Find where the given text appears and provide that cell's center as (x, y) coordinate. 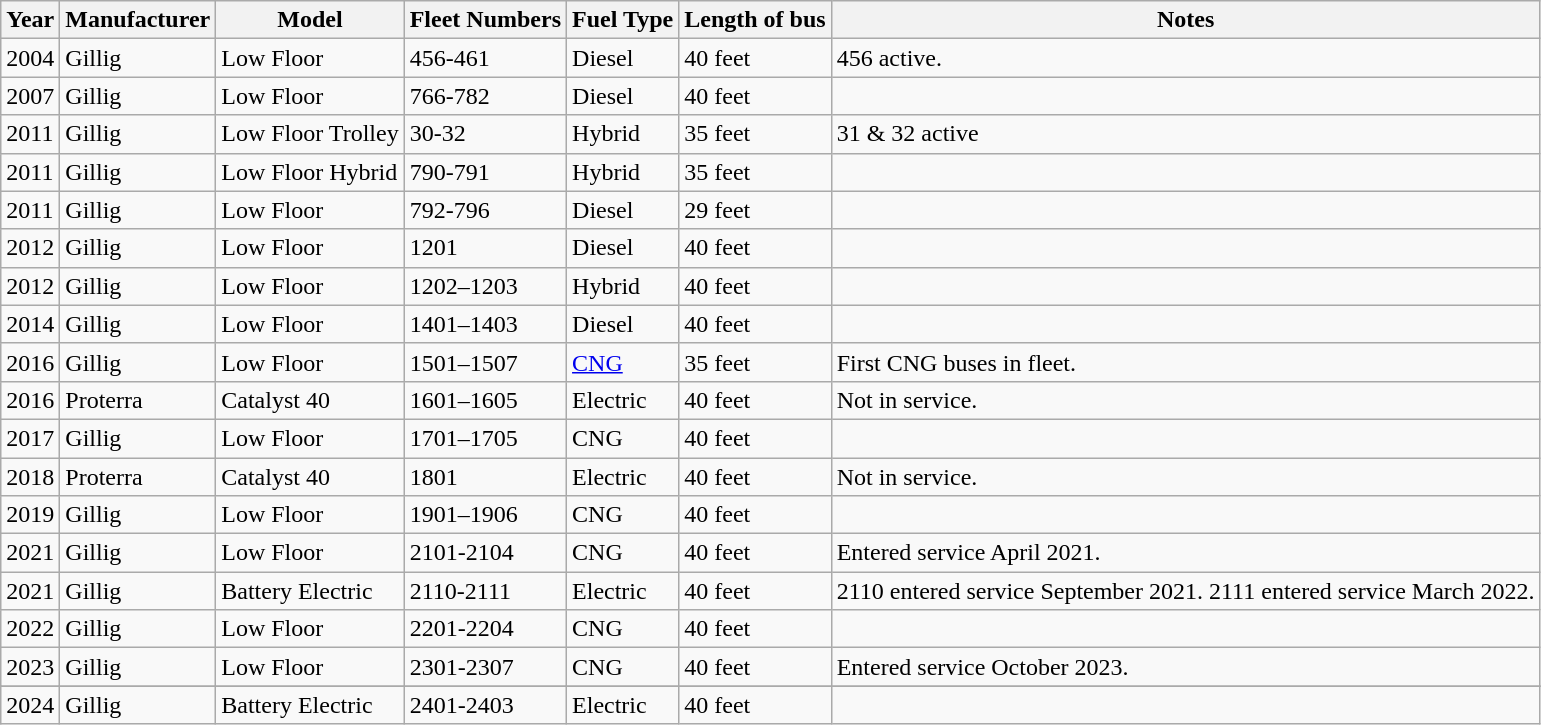
2110-2111 (485, 591)
Entered service October 2023. (1186, 667)
456 active. (1186, 58)
31 & 32 active (1186, 134)
2004 (30, 58)
2110 entered service September 2021. 2111 entered service March 2022. (1186, 591)
1501–1507 (485, 362)
790-791 (485, 172)
Length of bus (755, 20)
2023 (30, 667)
Year (30, 20)
2007 (30, 96)
Model (310, 20)
1601–1605 (485, 400)
1701–1705 (485, 438)
766-782 (485, 96)
1801 (485, 477)
792-796 (485, 210)
2017 (30, 438)
1202–1203 (485, 286)
30-32 (485, 134)
2019 (30, 515)
1401–1403 (485, 324)
2101-2104 (485, 553)
2201-2204 (485, 629)
Manufacturer (138, 20)
29 feet (755, 210)
Entered service April 2021. (1186, 553)
Fleet Numbers (485, 20)
Notes (1186, 20)
2022 (30, 629)
2014 (30, 324)
2401-2403 (485, 705)
1901–1906 (485, 515)
1201 (485, 248)
Low Floor Hybrid (310, 172)
2301-2307 (485, 667)
Low Floor Trolley (310, 134)
Fuel Type (623, 20)
456-461 (485, 58)
2024 (30, 705)
First CNG buses in fleet. (1186, 362)
2018 (30, 477)
